Return the [X, Y] coordinate for the center point of the cell that contains the specified text.  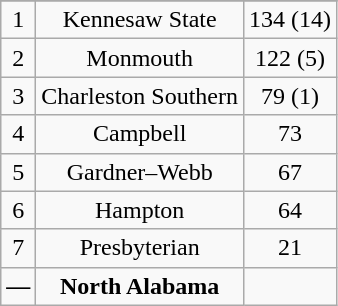
4 [18, 134]
122 (5) [290, 58]
1 [18, 20]
7 [18, 248]
6 [18, 210]
Kennesaw State [140, 20]
3 [18, 96]
Charleston Southern [140, 96]
5 [18, 172]
Gardner–Webb [140, 172]
73 [290, 134]
21 [290, 248]
— [18, 286]
79 (1) [290, 96]
67 [290, 172]
134 (14) [290, 20]
2 [18, 58]
Campbell [140, 134]
Monmouth [140, 58]
Presbyterian [140, 248]
North Alabama [140, 286]
Hampton [140, 210]
64 [290, 210]
